Search for the cell housing the specified text and yield its [x, y] center coordinate. 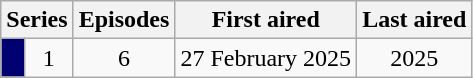
Series [37, 20]
6 [124, 58]
27 February 2025 [266, 58]
2025 [414, 58]
Last aired [414, 20]
First aired [266, 20]
Episodes [124, 20]
1 [48, 58]
